Return (X, Y) of the center of cell containing provided text 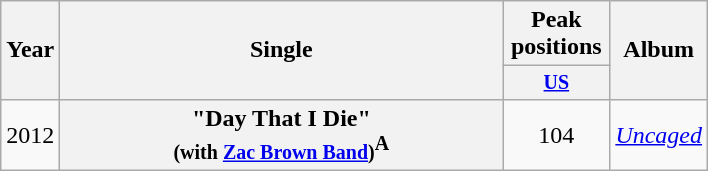
2012 (30, 135)
Year (30, 50)
"Day That I Die" (with Zac Brown Band)A (282, 135)
Single (282, 50)
Uncaged (659, 135)
104 (556, 135)
US (556, 82)
Peak positions (556, 34)
Album (659, 50)
